For the text-containing cell, return its midpoint in (X, Y) coordinate format. 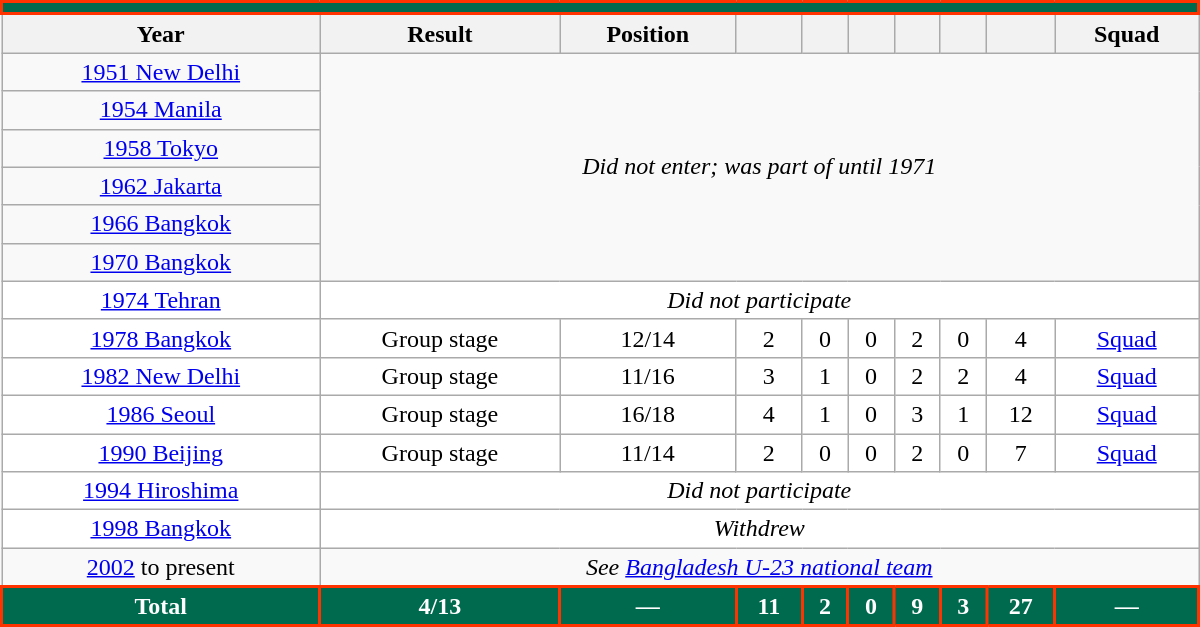
Did not enter; was part of until 1971 (759, 167)
Total (162, 606)
1958 Tokyo (162, 148)
11/14 (648, 453)
1951 New Delhi (162, 72)
4/13 (440, 606)
27 (1020, 606)
1990 Beijing (162, 453)
1994 Hiroshima (162, 491)
11/16 (648, 376)
1998 Bangkok (162, 529)
Result (440, 34)
16/18 (648, 414)
1974 Tehran (162, 300)
11 (769, 606)
1966 Bangkok (162, 224)
7 (1020, 453)
9 (917, 606)
Position (648, 34)
See Bangladesh U-23 national team (759, 568)
Year (162, 34)
Withdrew (759, 529)
12 (1020, 414)
1970 Bangkok (162, 262)
1986 Seoul (162, 414)
12/14 (648, 338)
1982 New Delhi (162, 376)
1978 Bangkok (162, 338)
1954 Manila (162, 110)
1962 Jakarta (162, 186)
2002 to present (162, 568)
